For the text-containing cell, return its midpoint in (x, y) coordinate format. 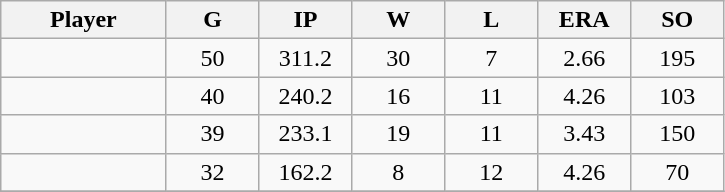
G (212, 20)
L (492, 20)
70 (678, 172)
8 (398, 172)
3.43 (584, 134)
Player (84, 20)
W (398, 20)
12 (492, 172)
ERA (584, 20)
30 (398, 58)
32 (212, 172)
233.1 (306, 134)
19 (398, 134)
7 (492, 58)
40 (212, 96)
311.2 (306, 58)
16 (398, 96)
2.66 (584, 58)
50 (212, 58)
240.2 (306, 96)
103 (678, 96)
150 (678, 134)
195 (678, 58)
SO (678, 20)
39 (212, 134)
162.2 (306, 172)
IP (306, 20)
